Identify which cell holds the provided text, then report its (X, Y) central coordinate. 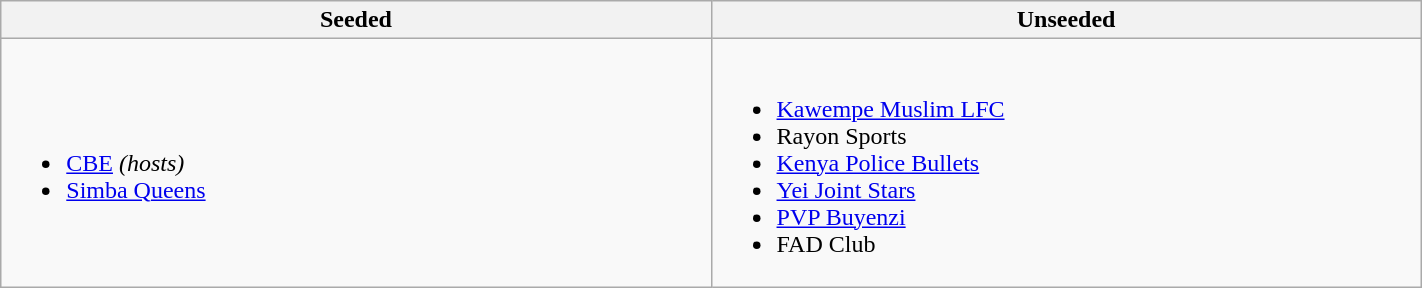
Seeded (356, 20)
Kawempe Muslim LFC Rayon Sports Kenya Police Bullets Yei Joint Stars PVP Buyenzi FAD Club (1066, 163)
Unseeded (1066, 20)
CBE (hosts) Simba Queens (356, 163)
